Detect which cell encompasses the target text, then output its (x, y) center coordinate. 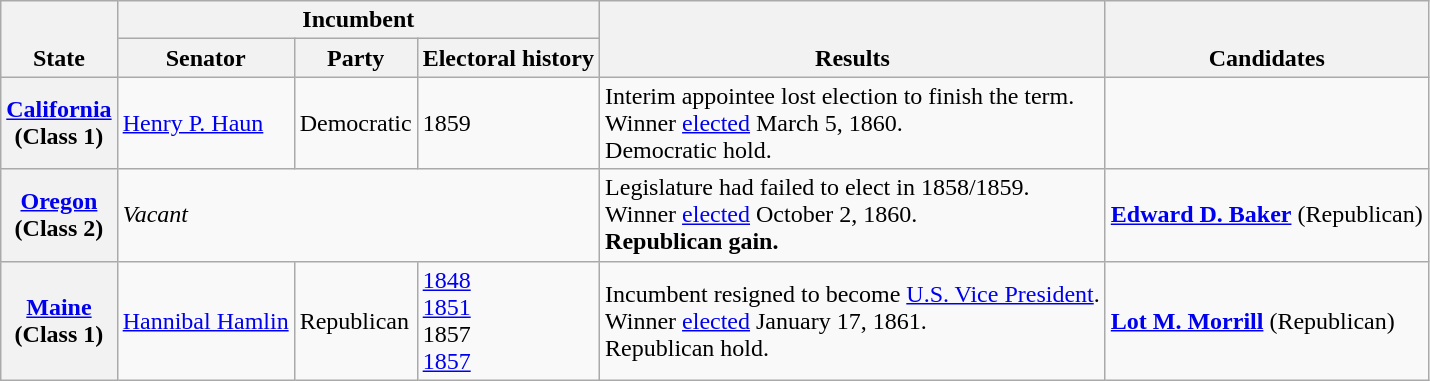
1859 (508, 123)
Republican (356, 320)
California (Class 1) (59, 123)
Interim appointee lost election to finish the term.Winner elected March 5, 1860.Democratic hold. (853, 123)
Lot M. Morrill (Republican) (1266, 320)
Legislature had failed to elect in 1858/1859.Winner elected October 2, 1860.Republican gain. (853, 215)
Senator (206, 58)
Incumbent (358, 20)
Maine (Class 1) (59, 320)
Party (356, 58)
State (59, 39)
Results (853, 39)
Vacant (358, 215)
Candidates (1266, 39)
1848 18511857 1857 (508, 320)
Electoral history (508, 58)
Democratic (356, 123)
Oregon(Class 2) (59, 215)
Edward D. Baker (Republican) (1266, 215)
Henry P. Haun (206, 123)
Hannibal Hamlin (206, 320)
Incumbent resigned to become U.S. Vice President.Winner elected January 17, 1861.Republican hold. (853, 320)
